For the text-containing cell, return its midpoint in [X, Y] coordinate format. 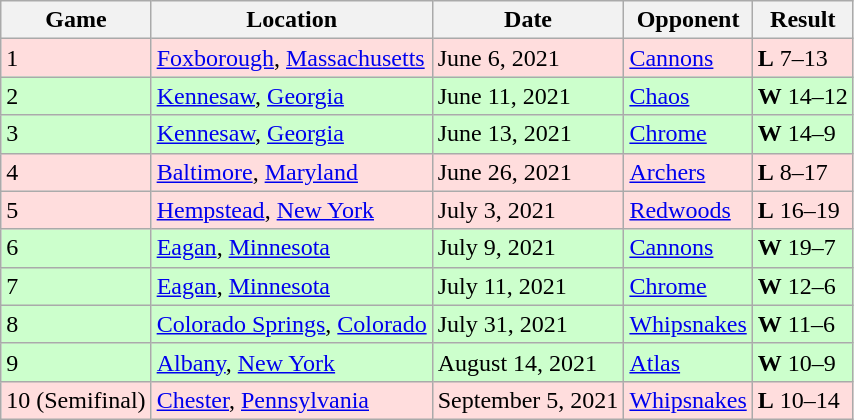
Opponent [688, 20]
5 [76, 210]
July 3, 2021 [528, 210]
4 [76, 172]
W 14–12 [802, 96]
2 [76, 96]
L 16–19 [802, 210]
July 9, 2021 [528, 248]
L 10–14 [802, 400]
Chaos [688, 96]
6 [76, 248]
Baltimore, Maryland [292, 172]
1 [76, 58]
Foxborough, Massachusetts [292, 58]
3 [76, 134]
Game [76, 20]
W 14–9 [802, 134]
Hempstead, New York [292, 210]
Date [528, 20]
10 (Semifinal) [76, 400]
July 11, 2021 [528, 286]
June 6, 2021 [528, 58]
June 11, 2021 [528, 96]
8 [76, 324]
L 8–17 [802, 172]
W 10–9 [802, 362]
Chester, Pennsylvania [292, 400]
Result [802, 20]
9 [76, 362]
Albany, New York [292, 362]
L 7–13 [802, 58]
June 26, 2021 [528, 172]
7 [76, 286]
W 11–6 [802, 324]
Colorado Springs, Colorado [292, 324]
Atlas [688, 362]
September 5, 2021 [528, 400]
June 13, 2021 [528, 134]
Redwoods [688, 210]
Location [292, 20]
W 12–6 [802, 286]
August 14, 2021 [528, 362]
W 19–7 [802, 248]
July 31, 2021 [528, 324]
Archers [688, 172]
